Scan for the cell matching the given text and deliver its [x, y] coordinate at center. 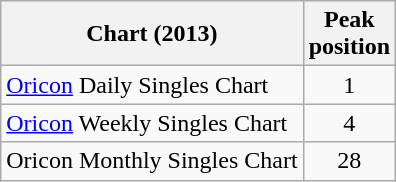
28 [349, 161]
Oricon Weekly Singles Chart [152, 123]
4 [349, 123]
1 [349, 85]
Peakposition [349, 34]
Chart (2013) [152, 34]
Oricon Monthly Singles Chart [152, 161]
Oricon Daily Singles Chart [152, 85]
